Provide the [X, Y] coordinate of the cell's center where the given text is located.  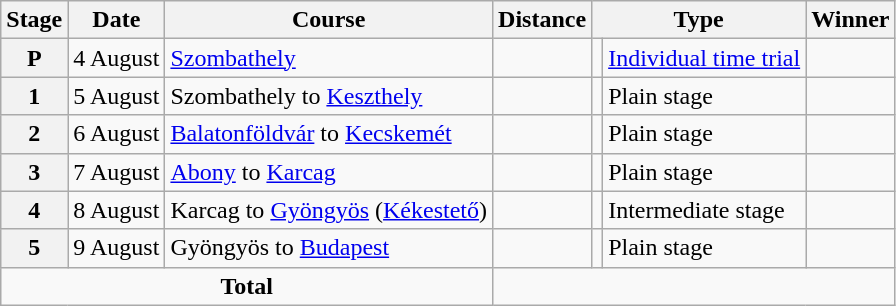
Karcag to Gyöngyös (Kékestető) [329, 210]
Balatonföldvár to Kecskemét [329, 134]
Individual time trial [704, 58]
Szombathely to Keszthely [329, 96]
6 August [116, 134]
5 [34, 248]
Date [116, 20]
8 August [116, 210]
Total [247, 286]
Abony to Karcag [329, 172]
4 [34, 210]
4 August [116, 58]
Gyöngyös to Budapest [329, 248]
2 [34, 134]
Stage [34, 20]
7 August [116, 172]
Intermediate stage [704, 210]
P [34, 58]
Type [699, 20]
9 August [116, 248]
Szombathely [329, 58]
3 [34, 172]
5 August [116, 96]
1 [34, 96]
Distance [542, 20]
Winner [850, 20]
Course [329, 20]
